From the cell containing the given text, extract its center point as [x, y] coordinate. 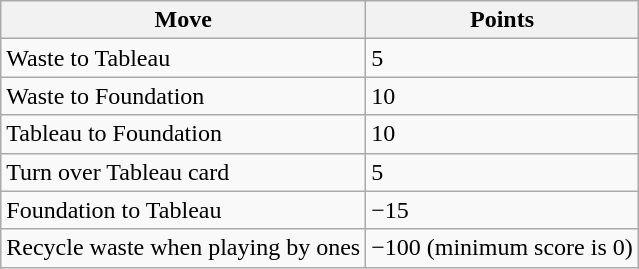
Tableau to Foundation [184, 134]
Move [184, 20]
Waste to Foundation [184, 96]
Turn over Tableau card [184, 172]
−15 [502, 210]
Recycle waste when playing by ones [184, 248]
Foundation to Tableau [184, 210]
−100 (minimum score is 0) [502, 248]
Waste to Tableau [184, 58]
Points [502, 20]
